Determine the (X, Y) coordinate at the center of the cell enclosing the given text.  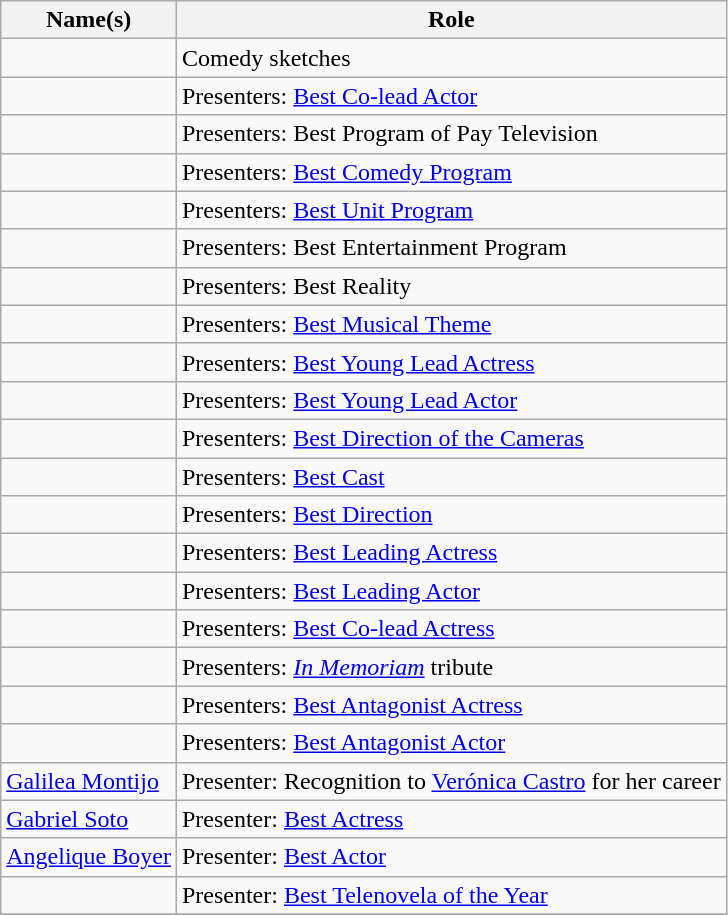
Presenters: Best Unit Program (451, 210)
Comedy sketches (451, 58)
Presenters: Best Direction of the Cameras (451, 438)
Presenters: Best Cast (451, 477)
Presenters: Best Leading Actress (451, 553)
Presenter: Best Telenovela of the Year (451, 895)
Presenter: Best Actor (451, 857)
Presenters: Best Program of Pay Television (451, 134)
Name(s) (89, 20)
Presenters: Best Leading Actor (451, 591)
Presenters: Best Antagonist Actor (451, 743)
Presenters: Best Antagonist Actress (451, 705)
Presenters: Best Reality (451, 286)
Presenters: Best Direction (451, 515)
Gabriel Soto (89, 819)
Presenters: Best Musical Theme (451, 324)
Presenters: Best Co-lead Actor (451, 96)
Galilea Montijo (89, 781)
Presenters: In Memoriam tribute (451, 667)
Presenter: Recognition to Verónica Castro for her career (451, 781)
Presenters: Best Comedy Program (451, 172)
Presenters: Best Co-lead Actress (451, 629)
Presenters: Best Young Lead Actor (451, 400)
Presenters: Best Entertainment Program (451, 248)
Role (451, 20)
Angelique Boyer (89, 857)
Presenters: Best Young Lead Actress (451, 362)
Presenter: Best Actress (451, 819)
